Pinpoint the cell where the given text exists, returning its [x, y] midpoint coordinate. 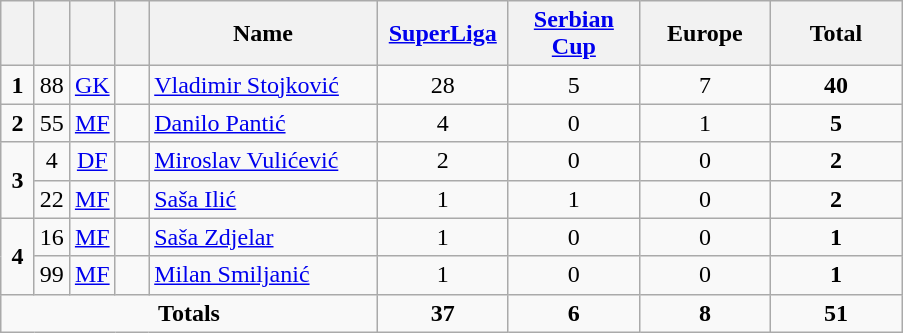
Danilo Pantić [264, 123]
Total [836, 34]
55 [52, 123]
SuperLiga [442, 34]
Totals [189, 313]
Name [264, 34]
Saša Ilić [264, 199]
Europe [704, 34]
40 [836, 85]
3 [18, 180]
DF [92, 161]
22 [52, 199]
Serbian Cup [574, 34]
Milan Smiljanić [264, 275]
16 [52, 237]
Miroslav Vulićević [264, 161]
6 [574, 313]
88 [52, 85]
7 [704, 85]
51 [836, 313]
Vladimir Stojković [264, 85]
28 [442, 85]
GK [92, 85]
8 [704, 313]
37 [442, 313]
Saša Zdjelar [264, 237]
99 [52, 275]
